Return (x, y) of the center of cell containing provided text 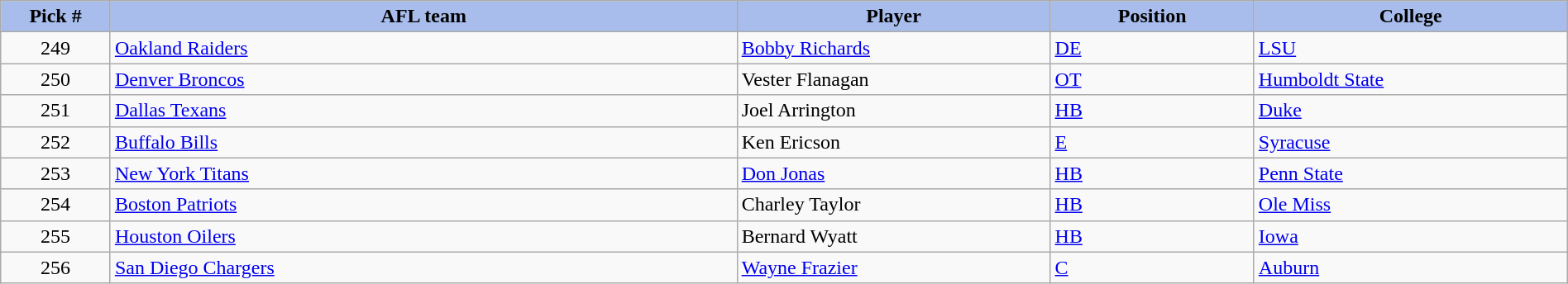
OT (1152, 79)
250 (56, 79)
LSU (1411, 48)
Denver Broncos (423, 79)
256 (56, 267)
C (1152, 267)
252 (56, 142)
255 (56, 236)
Bobby Richards (893, 48)
Buffalo Bills (423, 142)
254 (56, 205)
Ole Miss (1411, 205)
Humboldt State (1411, 79)
Wayne Frazier (893, 267)
College (1411, 17)
Penn State (1411, 173)
Bernard Wyatt (893, 236)
Don Jonas (893, 173)
Ken Ericson (893, 142)
Houston Oilers (423, 236)
Position (1152, 17)
253 (56, 173)
Duke (1411, 111)
Dallas Texans (423, 111)
Joel Arrington (893, 111)
New York Titans (423, 173)
Iowa (1411, 236)
Player (893, 17)
Pick # (56, 17)
Charley Taylor (893, 205)
San Diego Chargers (423, 267)
251 (56, 111)
DE (1152, 48)
AFL team (423, 17)
249 (56, 48)
E (1152, 142)
Vester Flanagan (893, 79)
Boston Patriots (423, 205)
Oakland Raiders (423, 48)
Syracuse (1411, 142)
Auburn (1411, 267)
